Determine the [X, Y] coordinate at the center of the cell enclosing the given text.  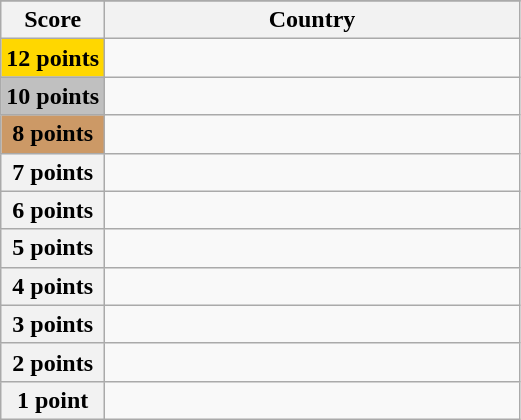
5 points [53, 248]
2 points [53, 362]
8 points [53, 134]
4 points [53, 286]
3 points [53, 324]
12 points [53, 58]
Score [53, 20]
6 points [53, 210]
Country [312, 20]
1 point [53, 400]
10 points [53, 96]
7 points [53, 172]
